Capture the cell that displays the provided text and extract its [X, Y] central coordinate. 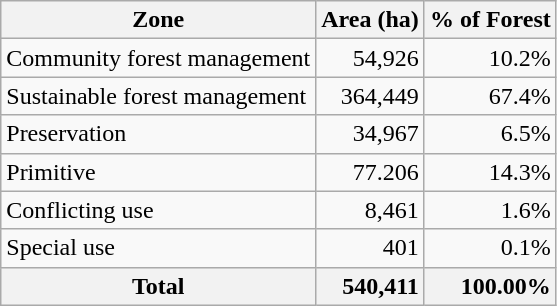
0.1% [490, 248]
401 [370, 248]
34,967 [370, 134]
% of Forest [490, 20]
Zone [158, 20]
6.5% [490, 134]
10.2% [490, 58]
14.3% [490, 172]
540,411 [370, 286]
Area (ha) [370, 20]
Preservation [158, 134]
1.6% [490, 210]
54,926 [370, 58]
Primitive [158, 172]
Total [158, 286]
77.206 [370, 172]
67.4% [490, 96]
Conflicting use [158, 210]
100.00% [490, 286]
364,449 [370, 96]
8,461 [370, 210]
Sustainable forest management [158, 96]
Special use [158, 248]
Community forest management [158, 58]
